Detect which cell encompasses the target text, then output its [x, y] center coordinate. 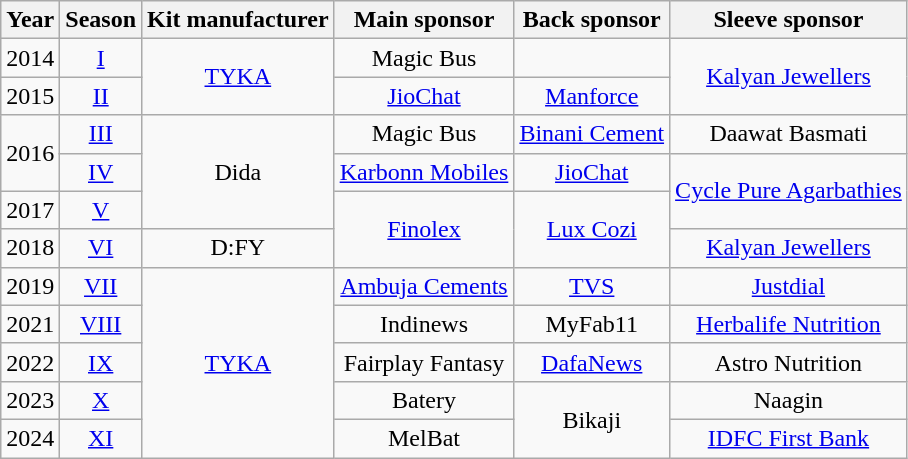
VI [101, 248]
Binani Cement [592, 134]
2017 [30, 210]
Naagin [789, 400]
2021 [30, 324]
IDFC First Bank [789, 438]
TVS [592, 286]
Season [101, 20]
Bikaji [592, 419]
D:FY [238, 248]
Daawat Basmati [789, 134]
III [101, 134]
Kit manufacturer [238, 20]
Cycle Pure Agarbathies [789, 191]
Ambuja Cements [424, 286]
Lux Cozi [592, 229]
IV [101, 172]
X [101, 400]
2014 [30, 58]
Batery [424, 400]
Back sponsor [592, 20]
Year [30, 20]
Herbalife Nutrition [789, 324]
Dida [238, 172]
2015 [30, 96]
Main sponsor [424, 20]
V [101, 210]
MyFab11 [592, 324]
2024 [30, 438]
VIII [101, 324]
Sleeve sponsor [789, 20]
II [101, 96]
Indinews [424, 324]
Manforce [592, 96]
Finolex [424, 229]
VII [101, 286]
DafaNews [592, 362]
2023 [30, 400]
XI [101, 438]
2019 [30, 286]
2022 [30, 362]
Astro Nutrition [789, 362]
Fairplay Fantasy [424, 362]
Karbonn Mobiles [424, 172]
2016 [30, 153]
MelBat [424, 438]
I [101, 58]
Justdial [789, 286]
2018 [30, 248]
IX [101, 362]
